Scan for the cell matching the given text and deliver its (x, y) coordinate at center. 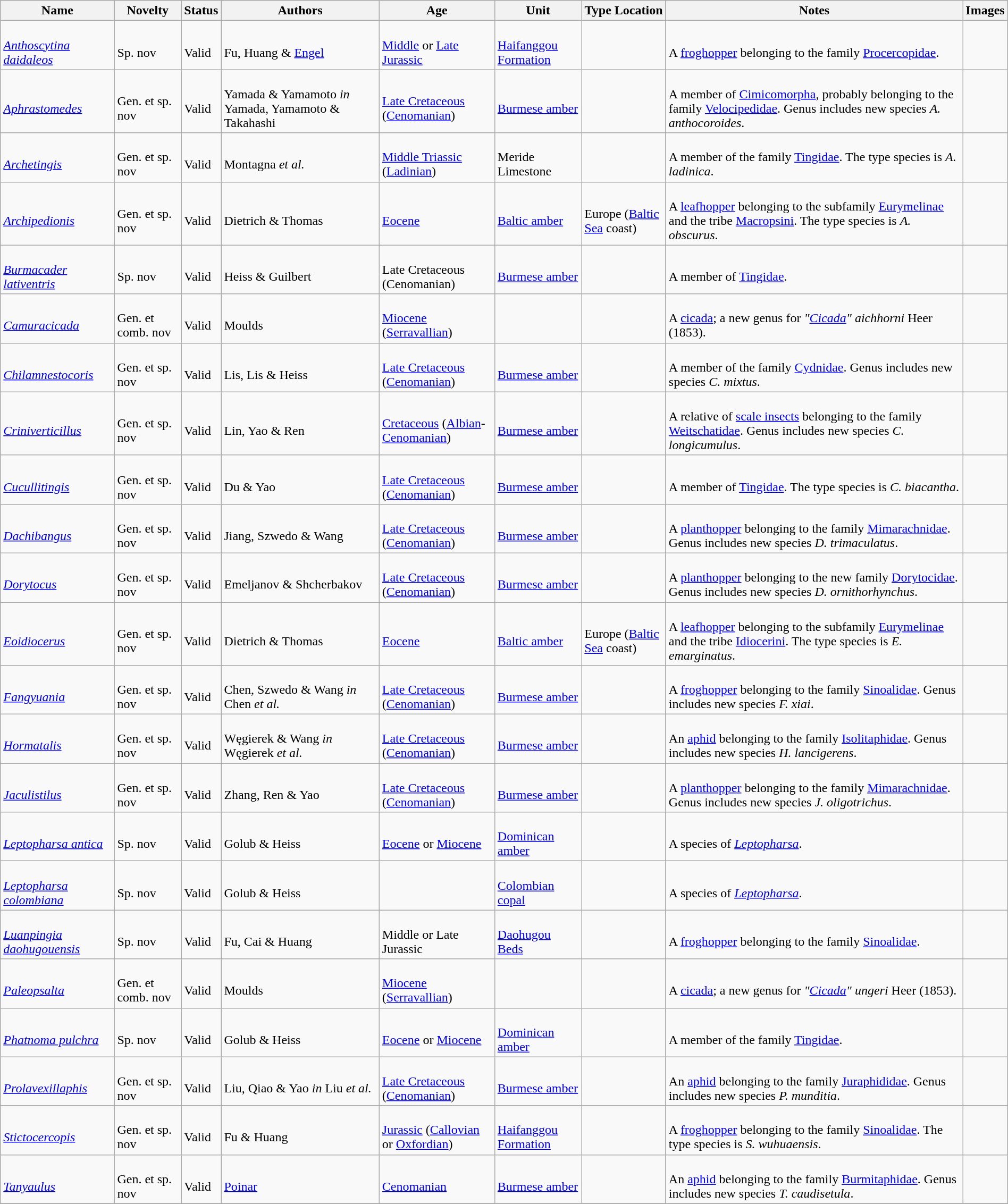
Chilamnestocoris (57, 367)
A relative of scale insects belonging to the family Weitschatidae. Genus includes new species C. longicumulus. (814, 423)
Camuracicada (57, 318)
A froghopper belonging to the family Procercopidae. (814, 45)
Middle Triassic (Ladinian) (437, 157)
Du & Yao (300, 479)
Fu, Huang & Engel (300, 45)
Status (201, 11)
Aphrastomedes (57, 101)
A member of Tingidae. The type species is C. biacantha. (814, 479)
Tanyaulus (57, 1179)
Unit (538, 11)
Paleopsalta (57, 983)
Jurassic (Callovian or Oxfordian) (437, 1130)
Archetingis (57, 157)
Anthoscytina daidaleos (57, 45)
Name (57, 11)
Liu, Qiao & Yao in Liu et al. (300, 1081)
A froghopper belonging to the family Sinoalidae. Genus includes new species F. xiai. (814, 690)
Criniverticillus (57, 423)
A member of Cimicomorpha, probably belonging to the family Velocipedidae. Genus includes new species A. anthocoroides. (814, 101)
Eoidiocerus (57, 634)
A member of the family Cydnidae. Genus includes new species C. mixtus. (814, 367)
Stictocercopis (57, 1130)
Leptopharsa colombiana (57, 886)
Montagna et al. (300, 157)
Zhang, Ren & Yao (300, 788)
A cicada; a new genus for "Cicada" aichhorni Heer (1853). (814, 318)
An aphid belonging to the family Burmitaphidae. Genus includes new species T. caudisetula. (814, 1179)
Jiang, Szwedo & Wang (300, 528)
Prolavexillaphis (57, 1081)
Dorytocus (57, 577)
Hormatalis (57, 739)
Fu, Cai & Huang (300, 934)
Lis, Lis & Heiss (300, 367)
Heiss & Guilbert (300, 270)
Archipedionis (57, 214)
Cretaceous (Albian-Cenomanian) (437, 423)
Authors (300, 11)
A planthopper belonging to the family Mimarachnidae. Genus includes new species J. oligotrichus. (814, 788)
Burmacader lativentris (57, 270)
Phatnoma pulchra (57, 1032)
Colombian copal (538, 886)
Notes (814, 11)
A planthopper belonging to the new family Dorytocidae. Genus includes new species D. ornithorhynchus. (814, 577)
A member of Tingidae. (814, 270)
Dachibangus (57, 528)
A member of the family Tingidae. (814, 1032)
Type Location (624, 11)
Lin, Yao & Ren (300, 423)
Fu & Huang (300, 1130)
Leptopharsa antica (57, 837)
A member of the family Tingidae. The type species is A. ladinica. (814, 157)
Poinar (300, 1179)
A cicada; a new genus for "Cicada" ungeri Heer (1853). (814, 983)
Jaculistilus (57, 788)
Emeljanov & Shcherbakov (300, 577)
An aphid belonging to the family Isolitaphidae. Genus includes new species H. lancigerens. (814, 739)
Meride Limestone (538, 157)
Chen, Szwedo & Wang in Chen et al. (300, 690)
Fangyuania (57, 690)
Images (985, 11)
Węgierek & Wang in Węgierek et al. (300, 739)
A leafhopper belonging to the subfamily Eurymelinae and the tribe Macropsini. The type species is A. obscurus. (814, 214)
Age (437, 11)
Novelty (148, 11)
Yamada & Yamamoto in Yamada, Yamamoto & Takahashi (300, 101)
Luanpingia daohugouensis (57, 934)
An aphid belonging to the family Juraphididae. Genus includes new species P. munditia. (814, 1081)
Cucullitingis (57, 479)
A leafhopper belonging to the subfamily Eurymelinae and the tribe Idiocerini. The type species is E. emarginatus. (814, 634)
A froghopper belonging to the family Sinoalidae. The type species is S. wuhuaensis. (814, 1130)
Cenomanian (437, 1179)
A froghopper belonging to the family Sinoalidae. (814, 934)
Daohugou Beds (538, 934)
A planthopper belonging to the family Mimarachnidae. Genus includes new species D. trimaculatus. (814, 528)
